Detect which cell encompasses the target text, then output its (x, y) center coordinate. 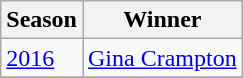
2016 (42, 58)
Gina Crampton (162, 58)
Season (42, 20)
Winner (162, 20)
